Capture the cell that displays the provided text and extract its [x, y] central coordinate. 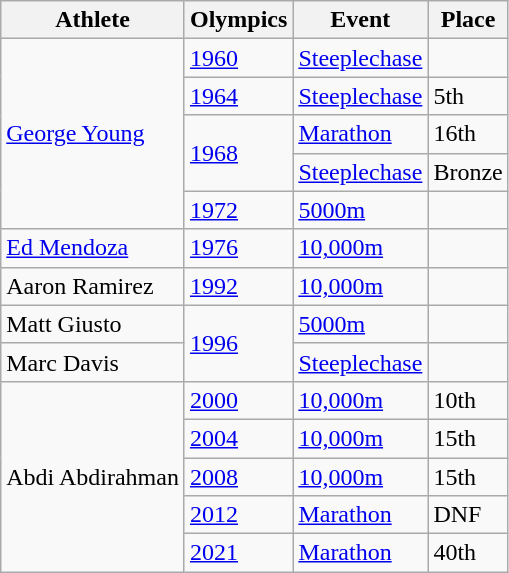
Marc Davis [93, 362]
1996 [238, 343]
1972 [238, 210]
2021 [238, 553]
Place [468, 20]
Bronze [468, 172]
2004 [238, 438]
2012 [238, 515]
1992 [238, 286]
DNF [468, 515]
Aaron Ramirez [93, 286]
40th [468, 553]
Olympics [238, 20]
Event [360, 20]
5th [468, 96]
1960 [238, 58]
Abdi Abdirahman [93, 476]
1976 [238, 248]
1968 [238, 153]
2008 [238, 477]
16th [468, 134]
Athlete [93, 20]
George Young [93, 134]
Matt Giusto [93, 324]
10th [468, 400]
Ed Mendoza [93, 248]
2000 [238, 400]
1964 [238, 96]
